Provide the [X, Y] coordinate of the cell's center where the given text is located.  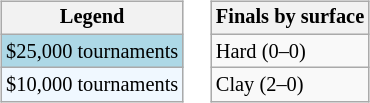
$25,000 tournaments [92, 51]
Finals by surface [290, 18]
Legend [92, 18]
Clay (2–0) [290, 85]
Hard (0–0) [290, 51]
$10,000 tournaments [92, 85]
